From the cell containing the given text, extract its center point as (X, Y) coordinate. 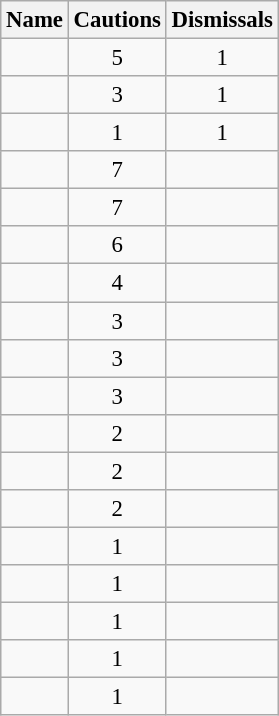
Dismissals (222, 20)
6 (117, 245)
Cautions (117, 20)
5 (117, 58)
4 (117, 283)
Name (35, 20)
